Determine the [X, Y] coordinate at the center of the cell enclosing the given text.  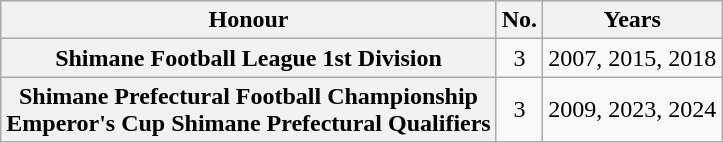
2007, 2015, 2018 [632, 58]
2009, 2023, 2024 [632, 110]
No. [519, 20]
Shimane Football League 1st Division [248, 58]
Honour [248, 20]
Shimane Prefectural Football Championship Emperor's Cup Shimane Prefectural Qualifiers [248, 110]
Years [632, 20]
